Return [X, Y] of the center of cell containing provided text 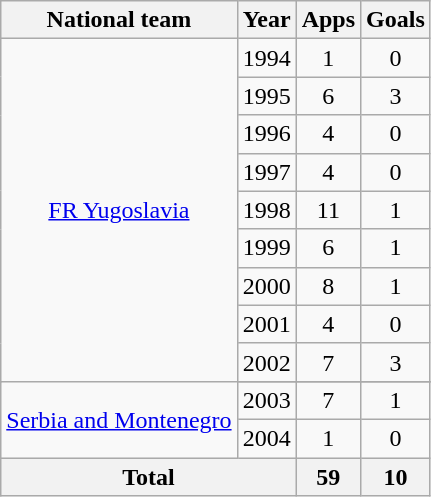
1997 [266, 172]
Serbia and Montenegro [119, 419]
2003 [266, 400]
1995 [266, 96]
10 [396, 477]
1994 [266, 58]
2001 [266, 324]
2002 [266, 362]
Total [148, 477]
1996 [266, 134]
Year [266, 20]
1998 [266, 210]
1999 [266, 248]
National team [119, 20]
11 [328, 210]
2004 [266, 438]
59 [328, 477]
FR Yugoslavia [119, 210]
2000 [266, 286]
Apps [328, 20]
8 [328, 286]
Goals [396, 20]
